For the text-containing cell, return its midpoint in [X, Y] coordinate format. 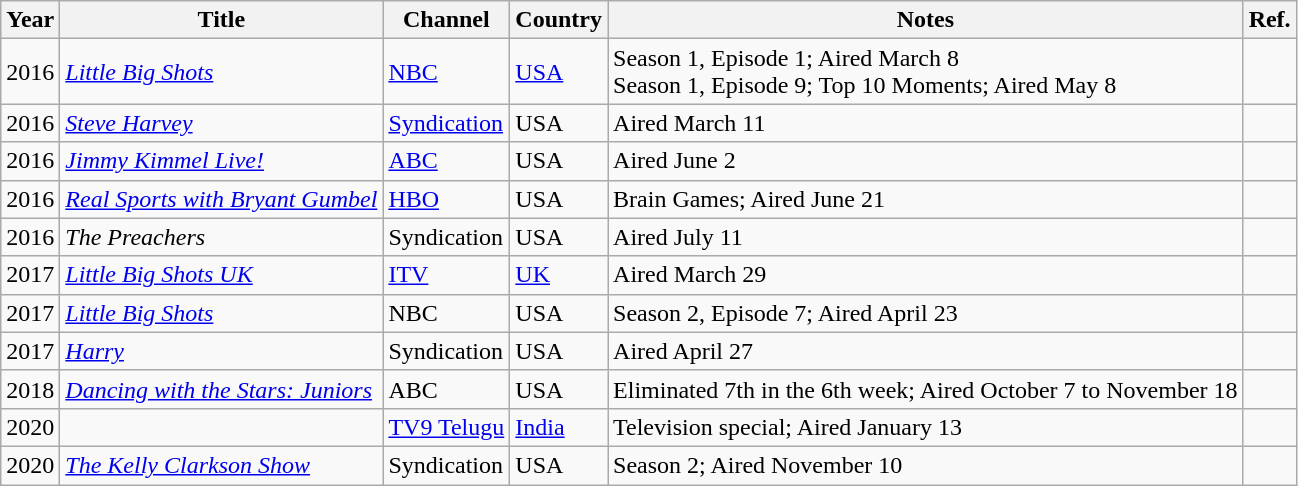
Television special; Aired January 13 [926, 427]
Notes [926, 20]
The Kelly Clarkson Show [222, 465]
Dancing with the Stars: Juniors [222, 389]
ITV [446, 275]
Channel [446, 20]
Aired April 27 [926, 351]
India [559, 427]
Little Big Shots UK [222, 275]
Ref. [1270, 20]
TV9 Telugu [446, 427]
Jimmy Kimmel Live! [222, 161]
Real Sports with Bryant Gumbel [222, 199]
Season 2, Episode 7; Aired April 23 [926, 313]
Eliminated 7th in the 6th week; Aired October 7 to November 18 [926, 389]
Season 1, Episode 1; Aired March 8Season 1, Episode 9; Top 10 Moments; Aired May 8 [926, 72]
UK [559, 275]
Country [559, 20]
Steve Harvey [222, 123]
Aired March 11 [926, 123]
HBO [446, 199]
Aired June 2 [926, 161]
Brain Games; Aired June 21 [926, 199]
Aired March 29 [926, 275]
2018 [30, 389]
Harry [222, 351]
The Preachers [222, 237]
Title [222, 20]
Aired July 11 [926, 237]
Season 2; Aired November 10 [926, 465]
Year [30, 20]
